Extract the [x, y] coordinate from the center of the cell holding the provided text.  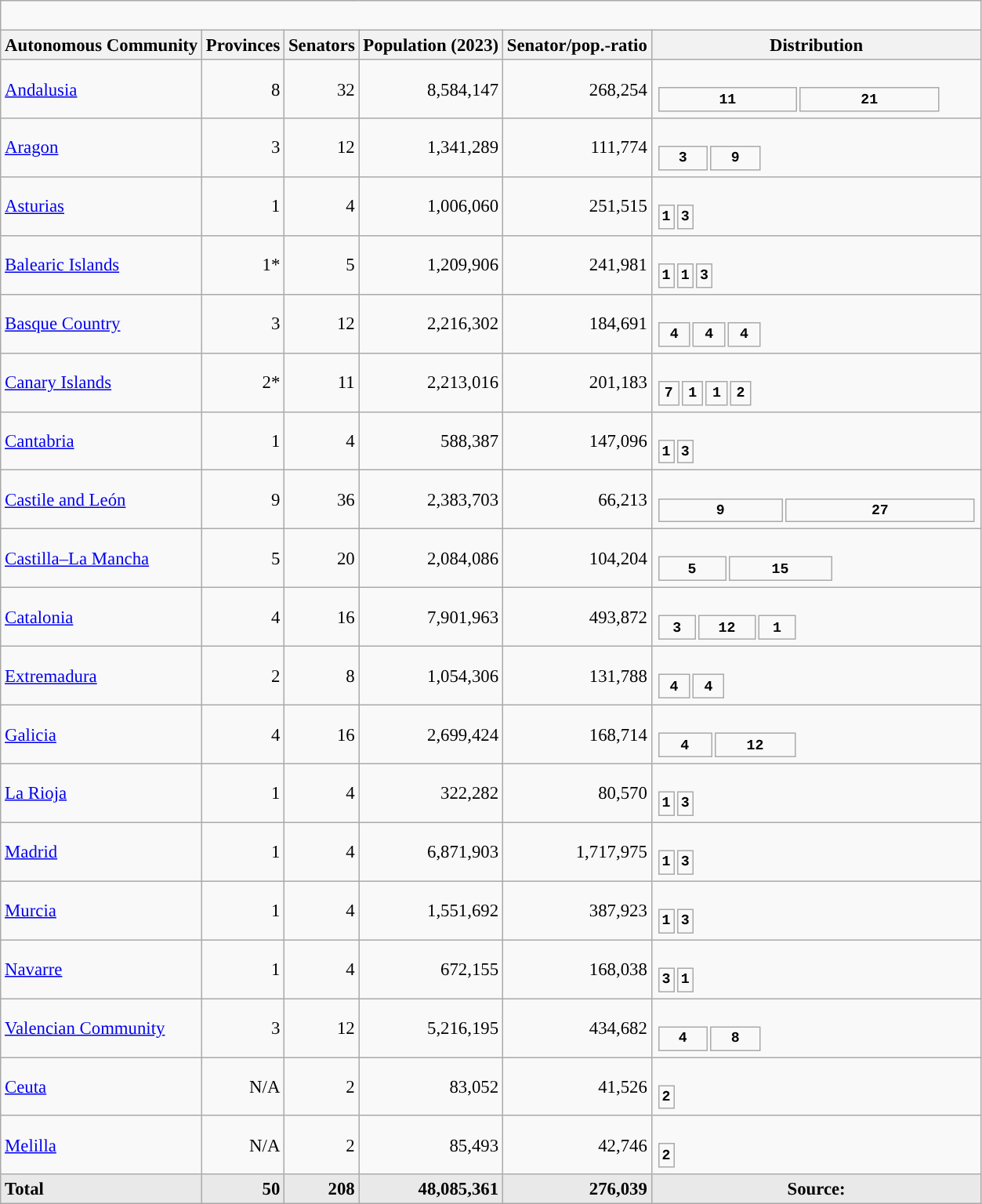
20 [321, 558]
3 9 [817, 147]
1,209,906 [431, 265]
672,155 [431, 969]
Autonomous Community [102, 45]
5 15 [817, 558]
2,213,016 [431, 383]
276,039 [577, 1189]
168,714 [577, 735]
1,054,306 [431, 676]
111,774 [577, 147]
15 [780, 569]
184,691 [577, 325]
1,551,692 [431, 911]
Canary Islands [102, 383]
4 4 4 [817, 325]
268,254 [577, 89]
493,872 [577, 618]
Castile and León [102, 500]
2,383,703 [431, 500]
11 21 [817, 89]
Balearic Islands [102, 265]
Senator/pop.-ratio [577, 45]
1 1 3 [817, 265]
4 12 [817, 735]
1* [243, 265]
Andalusia [102, 89]
2,084,086 [431, 558]
131,788 [577, 676]
434,682 [577, 1028]
85,493 [431, 1146]
Extremadura [102, 676]
Murcia [102, 911]
588,387 [431, 441]
21 [869, 99]
Total [102, 1189]
3 12 1 [817, 618]
5,216,195 [431, 1028]
9 27 [817, 500]
2,699,424 [431, 735]
1,341,289 [431, 147]
Aragon [102, 147]
Population (2023) [431, 45]
7 1 1 2 [817, 383]
Navarre [102, 969]
Distribution [817, 45]
1,006,060 [431, 207]
6,871,903 [431, 851]
Madrid [102, 851]
Ceuta [102, 1086]
Provinces [243, 45]
322,282 [431, 793]
208 [321, 1189]
201,183 [577, 383]
147,096 [577, 441]
Catalonia [102, 618]
80,570 [577, 793]
83,052 [431, 1086]
387,923 [577, 911]
251,515 [577, 207]
41,526 [577, 1086]
48,085,361 [431, 1189]
7 [669, 393]
36 [321, 500]
42,746 [577, 1146]
Cantabria [102, 441]
4 8 [817, 1028]
Source: [817, 1189]
66,213 [577, 500]
32 [321, 89]
7,901,963 [431, 618]
2* [243, 383]
4 4 [817, 676]
Senators [321, 45]
168,038 [577, 969]
La Rioja [102, 793]
3 1 [817, 969]
2,216,302 [431, 325]
241,981 [577, 265]
8,584,147 [431, 89]
1,717,975 [577, 851]
27 [880, 510]
Basque Country [102, 325]
Melilla [102, 1146]
Galicia [102, 735]
Asturias [102, 207]
Castilla–La Mancha [102, 558]
50 [243, 1189]
Valencian Community [102, 1028]
104,204 [577, 558]
